Search for the cell housing the specified text and yield its [X, Y] center coordinate. 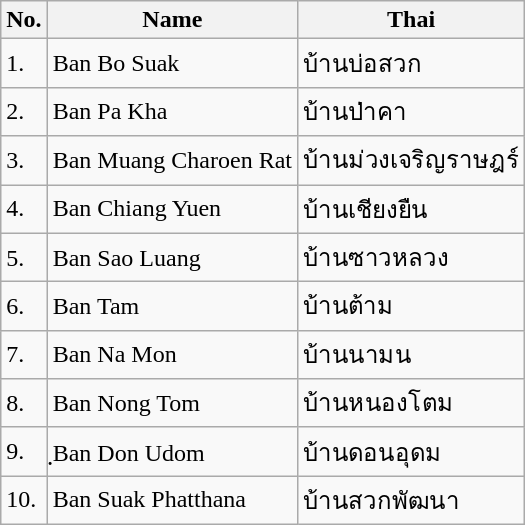
บ้านเชียงยืน [412, 208]
Name [172, 20]
Ban Bo Suak [172, 64]
Ban Nong Tom [172, 404]
บ้านบ่อสวก [412, 64]
4. [24, 208]
Ban Suak Phatthana [172, 500]
บ้านสวกพัฒนา [412, 500]
บ้านนามน [412, 354]
Ban Na Mon [172, 354]
2. [24, 112]
1. [24, 64]
บ้านต้าม [412, 306]
Ban Chiang Yuen [172, 208]
บ้านดอนอุดม [412, 452]
Ban Tam [172, 306]
No. [24, 20]
ฺBan Don Udom [172, 452]
10. [24, 500]
Ban Pa Kha [172, 112]
บ้านป่าคา [412, 112]
บ้านซาวหลวง [412, 258]
7. [24, 354]
บ้านม่วงเจริญราษฎร์ [412, 160]
Ban Muang Charoen Rat [172, 160]
บ้านหนองโตม [412, 404]
Ban Sao Luang [172, 258]
9. [24, 452]
8. [24, 404]
6. [24, 306]
5. [24, 258]
Thai [412, 20]
3. [24, 160]
